Extract the (x, y) coordinate from the center of the cell holding the provided text.  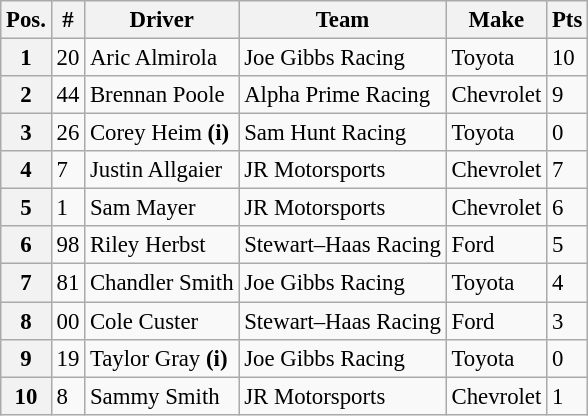
26 (68, 133)
Riley Herbst (162, 245)
Chandler Smith (162, 283)
Pos. (26, 20)
Aric Almirola (162, 58)
81 (68, 283)
Sam Mayer (162, 208)
# (68, 20)
Justin Allgaier (162, 170)
Cole Custer (162, 321)
Alpha Prime Racing (342, 95)
44 (68, 95)
Sammy Smith (162, 396)
00 (68, 321)
Pts (568, 20)
2 (26, 95)
Team (342, 20)
98 (68, 245)
19 (68, 358)
Taylor Gray (i) (162, 358)
Brennan Poole (162, 95)
Sam Hunt Racing (342, 133)
Driver (162, 20)
20 (68, 58)
Corey Heim (i) (162, 133)
Make (496, 20)
